Determine the (X, Y) coordinate at the center of the cell enclosing the given text.  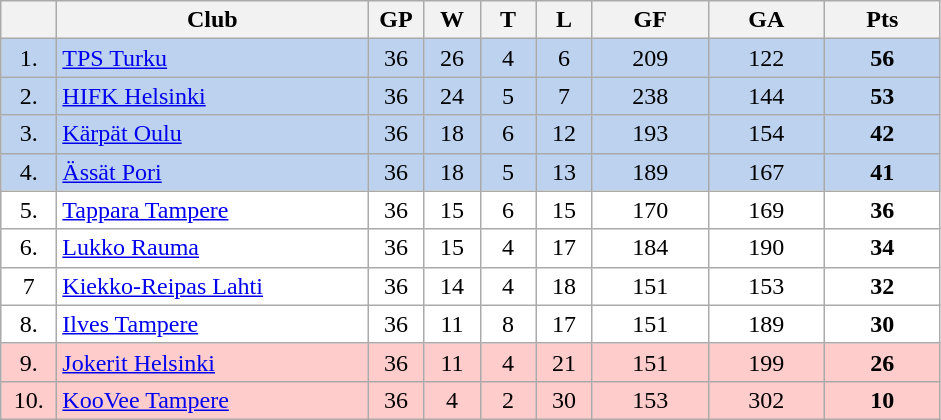
GA (766, 20)
Kärpät Oulu (212, 134)
Jokerit Helsinki (212, 362)
HIFK Helsinki (212, 96)
154 (766, 134)
24 (452, 96)
190 (766, 248)
12 (564, 134)
21 (564, 362)
KooVee Tampere (212, 400)
6. (29, 248)
238 (650, 96)
8. (29, 324)
L (564, 20)
Ilves Tampere (212, 324)
GP (396, 20)
GF (650, 20)
193 (650, 134)
144 (766, 96)
184 (650, 248)
302 (766, 400)
209 (650, 58)
42 (882, 134)
5. (29, 210)
34 (882, 248)
32 (882, 286)
1. (29, 58)
TPS Turku (212, 58)
56 (882, 58)
2 (508, 400)
Ässät Pori (212, 172)
199 (766, 362)
W (452, 20)
2. (29, 96)
4. (29, 172)
3. (29, 134)
8 (508, 324)
Lukko Rauma (212, 248)
10 (882, 400)
Pts (882, 20)
T (508, 20)
41 (882, 172)
Tappara Tampere (212, 210)
14 (452, 286)
13 (564, 172)
10. (29, 400)
Club (212, 20)
170 (650, 210)
169 (766, 210)
122 (766, 58)
9. (29, 362)
53 (882, 96)
Kiekko-Reipas Lahti (212, 286)
167 (766, 172)
